Scan for the cell matching the given text and deliver its [X, Y] coordinate at center. 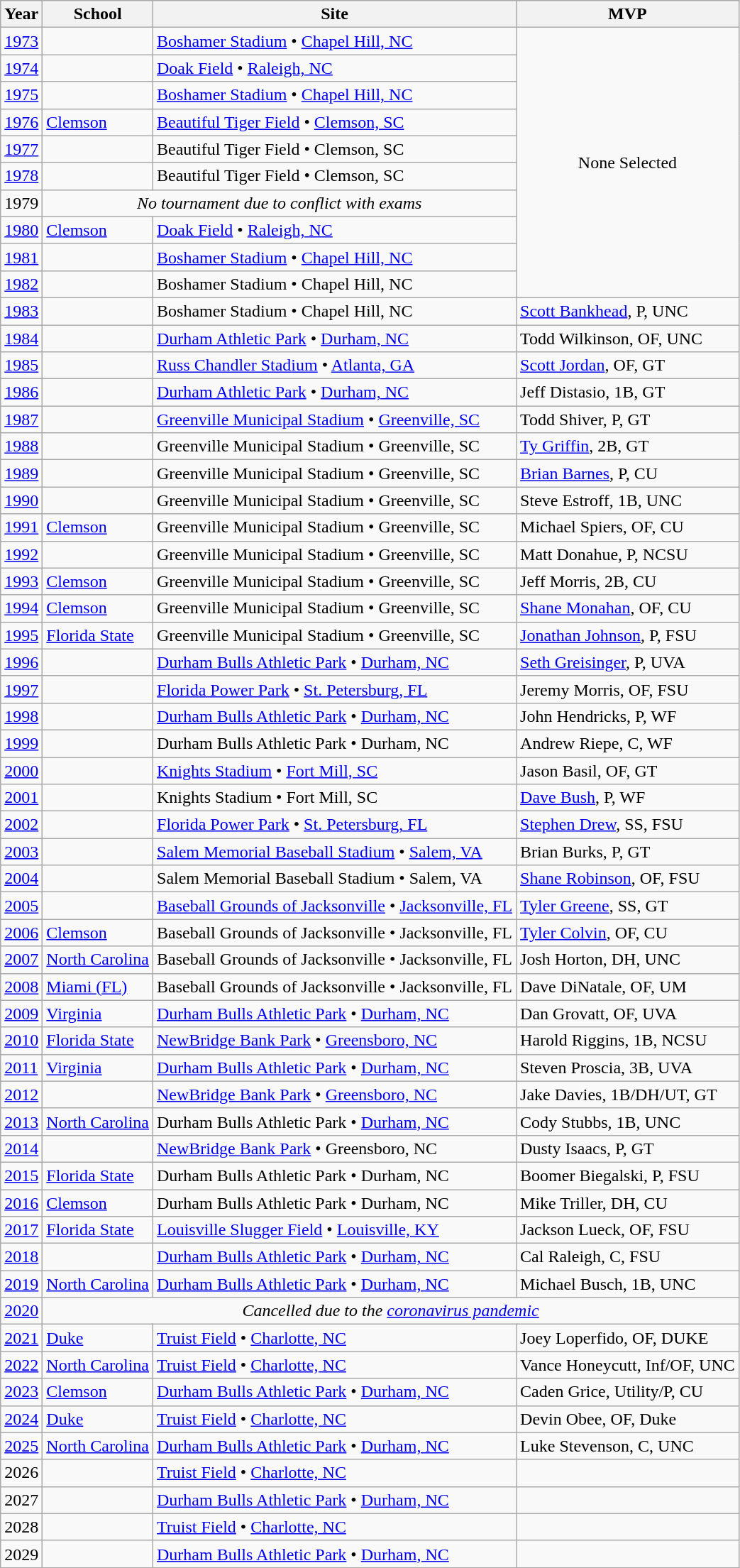
Devin Obee, OF, Duke [628, 1419]
Michael Spiers, OF, CU [628, 527]
1992 [21, 554]
2026 [21, 1473]
Matt Donahue, P, NCSU [628, 554]
2013 [21, 1122]
Dave Bush, P, WF [628, 798]
Michael Busch, 1B, UNC [628, 1284]
2024 [21, 1419]
MVP [628, 14]
Dusty Isaacs, P, GT [628, 1148]
2023 [21, 1392]
1986 [21, 393]
2009 [21, 1014]
Cal Raleigh, C, FSU [628, 1257]
1977 [21, 149]
1976 [21, 122]
1984 [21, 339]
Tyler Colvin, OF, CU [628, 933]
1982 [21, 284]
2014 [21, 1148]
1989 [21, 473]
Cody Stubbs, 1B, UNC [628, 1122]
Scott Bankhead, P, UNC [628, 311]
Site [335, 14]
2006 [21, 933]
Jeremy Morris, OF, FSU [628, 689]
Shane Robinson, OF, FSU [628, 879]
Todd Shiver, P, GT [628, 420]
School [98, 14]
Vance Honeycutt, Inf/OF, UNC [628, 1365]
1996 [21, 662]
Jeff Distasio, 1B, GT [628, 393]
1994 [21, 608]
John Hendricks, P, WF [628, 716]
2020 [21, 1311]
1991 [21, 527]
Joey Loperfido, OF, DUKE [628, 1338]
Harold Riggins, 1B, NCSU [628, 1041]
1978 [21, 176]
2028 [21, 1527]
2018 [21, 1257]
Ty Griffin, 2B, GT [628, 446]
2000 [21, 770]
2003 [21, 852]
Todd Wilkinson, OF, UNC [628, 339]
Year [21, 14]
1999 [21, 743]
Boomer Biegalski, P, FSU [628, 1175]
Luke Stevenson, C, UNC [628, 1446]
1983 [21, 311]
1974 [21, 68]
1985 [21, 366]
Josh Horton, DH, UNC [628, 960]
None Selected [628, 163]
Jackson Lueck, OF, FSU [628, 1230]
2025 [21, 1446]
Jeff Morris, 2B, CU [628, 581]
Caden Grice, Utility/P, CU [628, 1392]
2010 [21, 1041]
Dave DiNatale, OF, UM [628, 987]
Jason Basil, OF, GT [628, 770]
1990 [21, 500]
2029 [21, 1554]
2027 [21, 1500]
Mike Triller, DH, CU [628, 1203]
2017 [21, 1230]
1975 [21, 95]
Shane Monahan, OF, CU [628, 608]
Scott Jordan, OF, GT [628, 366]
2015 [21, 1175]
2002 [21, 825]
Seth Greisinger, P, UVA [628, 662]
2008 [21, 987]
Tyler Greene, SS, GT [628, 906]
Louisville Slugger Field • Louisville, KY [335, 1230]
2005 [21, 906]
1997 [21, 689]
1981 [21, 257]
Stephen Drew, SS, FSU [628, 825]
Andrew Riepe, C, WF [628, 743]
Miami (FL) [98, 987]
Steve Estroff, 1B, UNC [628, 500]
2019 [21, 1284]
1995 [21, 635]
1980 [21, 230]
Brian Burks, P, GT [628, 852]
2016 [21, 1203]
2021 [21, 1338]
2007 [21, 960]
1993 [21, 581]
Jonathan Johnson, P, FSU [628, 635]
1987 [21, 420]
2004 [21, 879]
Jake Davies, 1B/DH/UT, GT [628, 1095]
No tournament due to conflict with exams [280, 203]
2001 [21, 798]
Steven Proscia, 3B, UVA [628, 1068]
2012 [21, 1095]
Brian Barnes, P, CU [628, 473]
1973 [21, 41]
1988 [21, 446]
2011 [21, 1068]
1998 [21, 716]
Russ Chandler Stadium • Atlanta, GA [335, 366]
Cancelled due to the coronavirus pandemic [391, 1311]
Dan Grovatt, OF, UVA [628, 1014]
2022 [21, 1365]
1979 [21, 203]
